For the text-containing cell, return its midpoint in [X, Y] coordinate format. 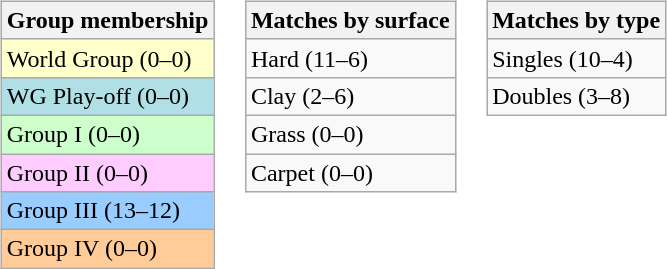
Matches by surface [350, 20]
Doubles (3–8) [576, 96]
Matches by type [576, 20]
World Group (0–0) [108, 58]
Grass (0–0) [350, 134]
Group III (13–12) [108, 211]
Carpet (0–0) [350, 173]
Singles (10–4) [576, 58]
Group I (0–0) [108, 134]
WG Play-off (0–0) [108, 96]
Group membership [108, 20]
Group IV (0–0) [108, 249]
Hard (11–6) [350, 58]
Clay (2–6) [350, 96]
Group II (0–0) [108, 173]
